For the text-containing cell, return its midpoint in (x, y) coordinate format. 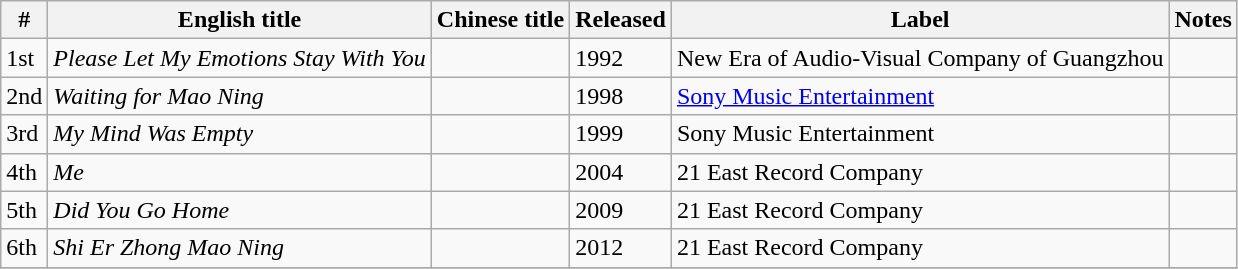
4th (24, 172)
2004 (621, 172)
Chinese title (500, 20)
English title (240, 20)
1st (24, 58)
3rd (24, 134)
Notes (1203, 20)
2nd (24, 96)
2009 (621, 210)
Did You Go Home (240, 210)
Please Let My Emotions Stay With You (240, 58)
Me (240, 172)
5th (24, 210)
6th (24, 248)
1992 (621, 58)
Label (920, 20)
Waiting for Mao Ning (240, 96)
# (24, 20)
2012 (621, 248)
Shi Er Zhong Mao Ning (240, 248)
Released (621, 20)
New Era of Audio-Visual Company of Guangzhou (920, 58)
My Mind Was Empty (240, 134)
1998 (621, 96)
1999 (621, 134)
